For the text-containing cell, return its midpoint in (x, y) coordinate format. 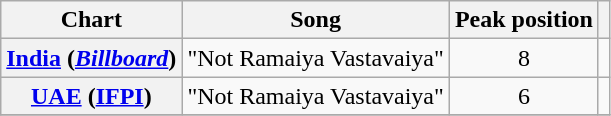
Peak position (524, 20)
Song (316, 20)
6 (524, 96)
8 (524, 58)
Chart (92, 20)
India (Billboard) (92, 58)
UAE (IFPI) (92, 96)
